Return the (x, y) coordinate for the center point of the cell that contains the specified text.  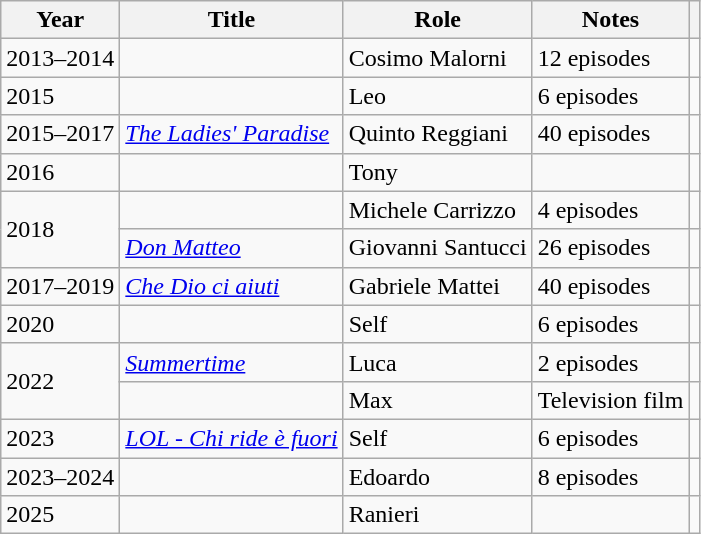
Television film (610, 400)
2 episodes (610, 362)
Year (60, 20)
26 episodes (610, 248)
Gabriele Mattei (438, 286)
2025 (60, 515)
Edoardo (438, 477)
Title (232, 20)
LOL - Chi ride è fuori (232, 438)
Don Matteo (232, 248)
2015 (60, 96)
Luca (438, 362)
2016 (60, 172)
2020 (60, 324)
Giovanni Santucci (438, 248)
2023–2024 (60, 477)
Che Dio ci aiuti (232, 286)
2013–2014 (60, 58)
Cosimo Malorni (438, 58)
4 episodes (610, 210)
Notes (610, 20)
Leo (438, 96)
The Ladies' Paradise (232, 134)
Ranieri (438, 515)
12 episodes (610, 58)
Quinto Reggiani (438, 134)
Role (438, 20)
Summertime (232, 362)
8 episodes (610, 477)
2018 (60, 229)
Michele Carrizzo (438, 210)
2023 (60, 438)
2022 (60, 381)
2015–2017 (60, 134)
Tony (438, 172)
2017–2019 (60, 286)
Max (438, 400)
